For the text-containing cell, return its midpoint in (x, y) coordinate format. 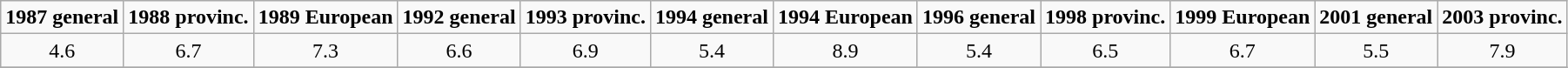
1999 European (1243, 17)
7.3 (325, 51)
1993 provinc. (585, 17)
1996 general (978, 17)
1989 European (325, 17)
6.6 (459, 51)
8.9 (845, 51)
7.9 (1502, 51)
1987 general (63, 17)
1992 general (459, 17)
4.6 (63, 51)
1998 provinc. (1105, 17)
1994 European (845, 17)
2001 general (1377, 17)
5.5 (1377, 51)
6.9 (585, 51)
2003 provinc. (1502, 17)
6.5 (1105, 51)
1988 provinc. (188, 17)
1994 general (712, 17)
